Identify which cell holds the provided text, then report its [X, Y] central coordinate. 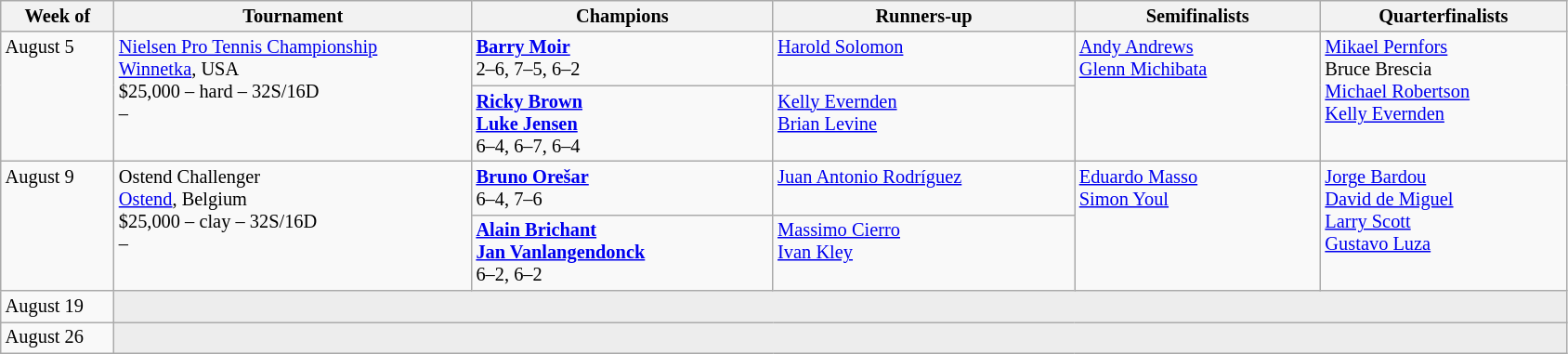
Harold Solomon [923, 59]
Mikael Pernfors Bruce Brescia Michael Robertson Kelly Evernden [1444, 97]
August 9 [58, 225]
Nielsen Pro Tennis Championship Winnetka, USA$25,000 – hard – 32S/16D – [294, 97]
Juan Antonio Rodríguez [923, 188]
Eduardo Masso Simon Youl [1198, 225]
August 26 [58, 337]
Alain Brichant Jan Vanlangendonck6–2, 6–2 [622, 253]
Semifinalists [1198, 16]
Kelly Evernden Brian Levine [923, 124]
Ostend Challenger Ostend, Belgium$25,000 – clay – 32S/16D – [294, 225]
Bruno Orešar 6–4, 7–6 [622, 188]
Champions [622, 16]
Ricky Brown Luke Jensen6–4, 6–7, 6–4 [622, 124]
August 5 [58, 97]
Andy Andrews Glenn Michibata [1198, 97]
Quarterfinalists [1444, 16]
Runners-up [923, 16]
Week of [58, 16]
Barry Moir 2–6, 7–5, 6–2 [622, 59]
Tournament [294, 16]
Jorge Bardou David de Miguel Larry Scott Gustavo Luza [1444, 225]
August 19 [58, 307]
Massimo Cierro Ivan Kley [923, 253]
